Find where the given text appears and provide that cell's center as (x, y) coordinate. 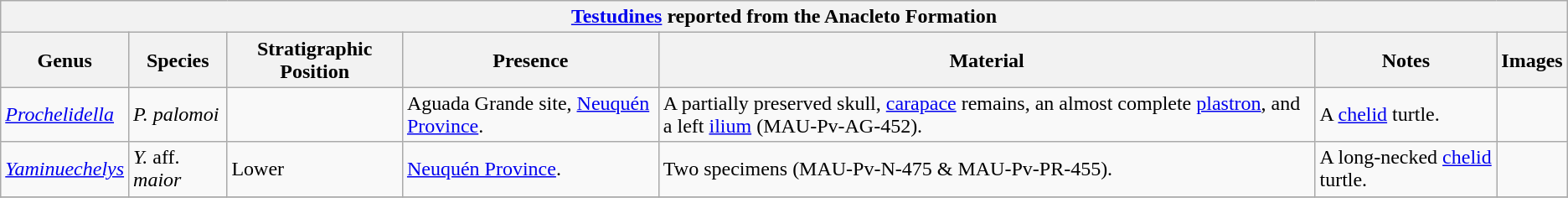
Notes (1406, 60)
Species (178, 60)
A partially preserved skull, carapace remains, an almost complete plastron, and a left ilium (MAU-Pv-AG-452). (987, 114)
Y. aff. maior (178, 169)
Presence (530, 60)
Genus (65, 60)
Aguada Grande site, Neuquén Province. (530, 114)
P. palomoi (178, 114)
Testudines reported from the Anacleto Formation (784, 17)
A chelid turtle. (1406, 114)
Neuquén Province. (530, 169)
A long-necked chelid turtle. (1406, 169)
Lower (315, 169)
Prochelidella (65, 114)
Two specimens (MAU-Pv-N-475 & MAU-Pv-PR-455). (987, 169)
Images (1532, 60)
Material (987, 60)
Yaminuechelys (65, 169)
Stratigraphic Position (315, 60)
